Detect which cell encompasses the target text, then output its (X, Y) center coordinate. 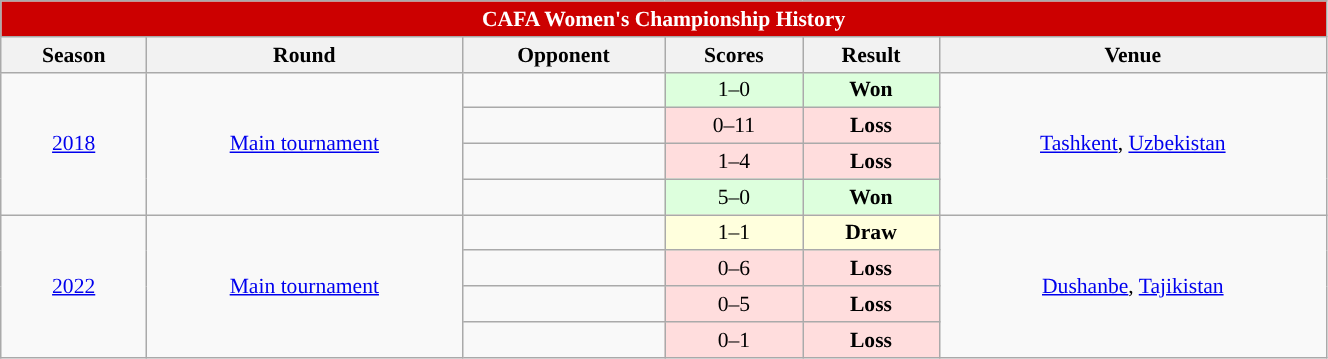
CAFA Women's Championship History (664, 19)
Scores (734, 55)
Tashkent, Uzbekistan (1132, 143)
2022 (74, 286)
1–4 (734, 162)
Opponent (564, 55)
0–11 (734, 126)
Season (74, 55)
5–0 (734, 197)
1–1 (734, 233)
Venue (1132, 55)
0–5 (734, 304)
Result (871, 55)
0–6 (734, 269)
0–1 (734, 340)
2018 (74, 143)
Dushanbe, Tajikistan (1132, 286)
Round (304, 55)
1–0 (734, 90)
Draw (871, 233)
